Return [x, y] of the center of cell containing provided text 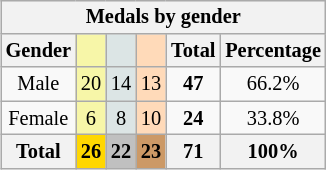
47 [193, 84]
22 [121, 152]
Male [38, 84]
23 [151, 152]
66.2% [273, 84]
33.8% [273, 118]
71 [193, 152]
10 [151, 118]
14 [121, 84]
Percentage [273, 51]
100% [273, 152]
6 [91, 118]
24 [193, 118]
26 [91, 152]
8 [121, 118]
Gender [38, 51]
Medals by gender [164, 17]
13 [151, 84]
20 [91, 84]
Female [38, 118]
